Return [X, Y] of the center of cell containing provided text 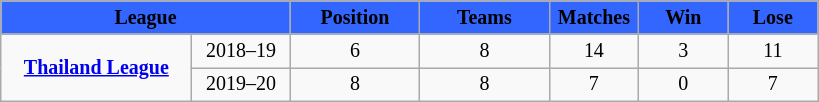
6 [354, 52]
Lose [772, 18]
Matches [594, 18]
2019–20 [241, 84]
Win [684, 18]
League [146, 18]
14 [594, 52]
11 [772, 52]
0 [684, 84]
2018–19 [241, 52]
Thailand League [96, 68]
Teams [484, 18]
3 [684, 52]
Position [354, 18]
